Extract the (x, y) coordinate from the center of the cell holding the provided text.  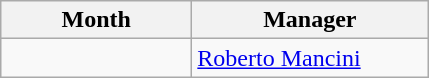
Month (96, 20)
Manager (310, 20)
Roberto Mancini (310, 58)
